Identify which cell holds the provided text, then report its [x, y] central coordinate. 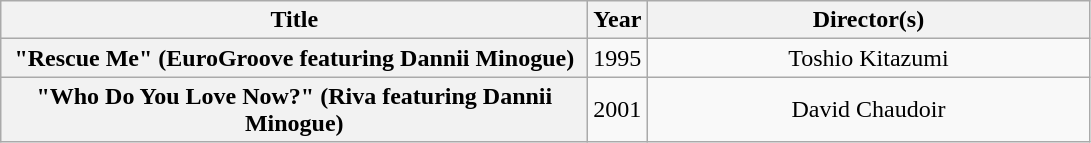
Director(s) [868, 20]
Toshio Kitazumi [868, 58]
David Chaudoir [868, 110]
Year [618, 20]
1995 [618, 58]
2001 [618, 110]
Title [294, 20]
"Who Do You Love Now?" (Riva featuring Dannii Minogue) [294, 110]
"Rescue Me" (EuroGroove featuring Dannii Minogue) [294, 58]
